Detect which cell encompasses the target text, then output its (x, y) center coordinate. 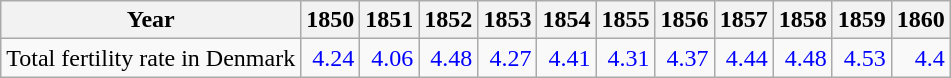
1851 (390, 20)
1852 (448, 20)
1855 (626, 20)
1858 (802, 20)
Year (151, 20)
4.4 (920, 58)
4.41 (566, 58)
1854 (566, 20)
4.06 (390, 58)
1857 (744, 20)
1859 (862, 20)
4.37 (684, 58)
4.24 (330, 58)
1850 (330, 20)
1860 (920, 20)
4.53 (862, 58)
1853 (508, 20)
1856 (684, 20)
4.31 (626, 58)
4.44 (744, 58)
Total fertility rate in Denmark (151, 58)
4.27 (508, 58)
